Search for the cell housing the specified text and yield its [X, Y] center coordinate. 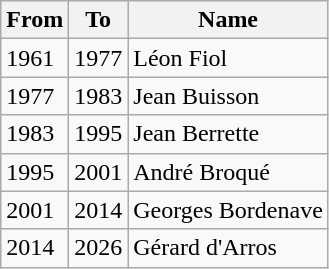
Gérard d'Arros [228, 248]
Name [228, 20]
1961 [35, 58]
From [35, 20]
Léon Fiol [228, 58]
Georges Bordenave [228, 210]
2026 [98, 248]
Jean Berrette [228, 134]
Jean Buisson [228, 96]
André Broqué [228, 172]
To [98, 20]
